For the text-containing cell, return its midpoint in (X, Y) coordinate format. 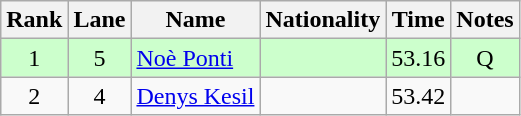
Name (196, 20)
Noè Ponti (196, 58)
2 (34, 96)
Rank (34, 20)
Q (485, 58)
Time (418, 20)
1 (34, 58)
53.42 (418, 96)
Nationality (323, 20)
4 (100, 96)
53.16 (418, 58)
Lane (100, 20)
5 (100, 58)
Denys Kesil (196, 96)
Notes (485, 20)
